Return [x, y] of the center of cell containing provided text 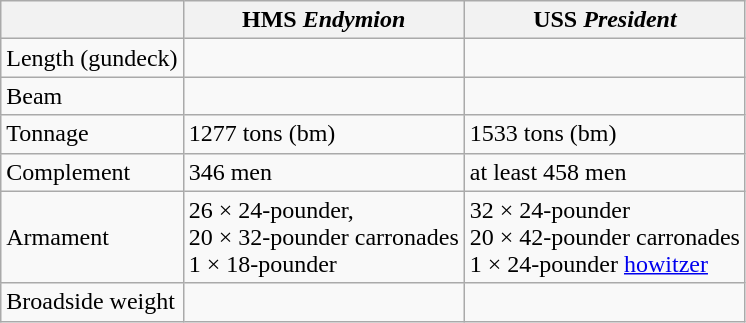
HMS Endymion [324, 20]
Length (gundeck) [92, 58]
346 men [324, 172]
Tonnage [92, 134]
26 × 24-pounder, 20 × 32-pounder carronades1 × 18-pounder [324, 237]
32 × 24-pounder20 × 42-pounder carronades1 × 24-pounder howitzer [604, 237]
USS President [604, 20]
Broadside weight [92, 302]
Beam [92, 96]
at least 458 men [604, 172]
1533 tons (bm) [604, 134]
1277 tons (bm) [324, 134]
Complement [92, 172]
Armament [92, 237]
